Return [x, y] of the center of cell containing provided text 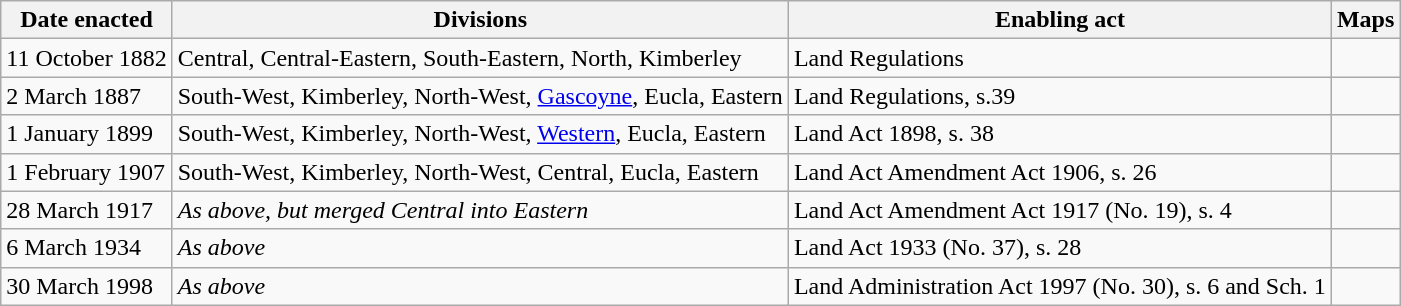
Land Regulations [1060, 58]
Maps [1365, 20]
Date enacted [86, 20]
Land Act Amendment Act 1906, s. 26 [1060, 172]
2 March 1887 [86, 96]
6 March 1934 [86, 248]
11 October 1882 [86, 58]
South-West, Kimberley, North-West, Western, Eucla, Eastern [480, 134]
1 January 1899 [86, 134]
Enabling act [1060, 20]
South-West, Kimberley, North-West, Central, Eucla, Eastern [480, 172]
Divisions [480, 20]
Land Regulations, s.39 [1060, 96]
1 February 1907 [86, 172]
Land Act Amendment Act 1917 (No. 19), s. 4 [1060, 210]
Land Act 1933 (No. 37), s. 28 [1060, 248]
28 March 1917 [86, 210]
Land Administration Act 1997 (No. 30), s. 6 and Sch. 1 [1060, 286]
30 March 1998 [86, 286]
South-West, Kimberley, North-West, Gascoyne, Eucla, Eastern [480, 96]
As above, but merged Central into Eastern [480, 210]
Land Act 1898, s. 38 [1060, 134]
Central, Central-Eastern, South-Eastern, North, Kimberley [480, 58]
